Identify which cell holds the provided text, then report its (X, Y) central coordinate. 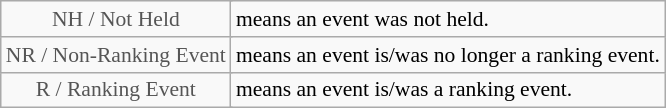
NR / Non-Ranking Event (116, 55)
NH / Not Held (116, 19)
means an event is/was no longer a ranking event. (448, 55)
means an event is/was a ranking event. (448, 90)
means an event was not held. (448, 19)
R / Ranking Event (116, 90)
